Return [x, y] of the center of cell containing provided text 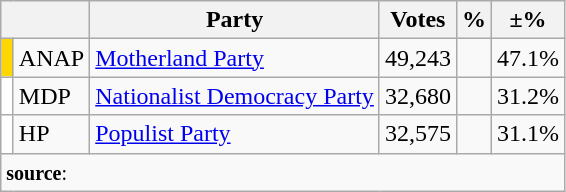
47.1% [528, 58]
MDP [51, 96]
31.2% [528, 96]
Votes [418, 20]
Populist Party [235, 134]
% [474, 20]
31.1% [528, 134]
source: [283, 172]
Motherland Party [235, 58]
32,680 [418, 96]
ANAP [51, 58]
Nationalist Democracy Party [235, 96]
HP [51, 134]
Party [235, 20]
49,243 [418, 58]
32,575 [418, 134]
±% [528, 20]
